Capture the cell that displays the provided text and extract its [X, Y] central coordinate. 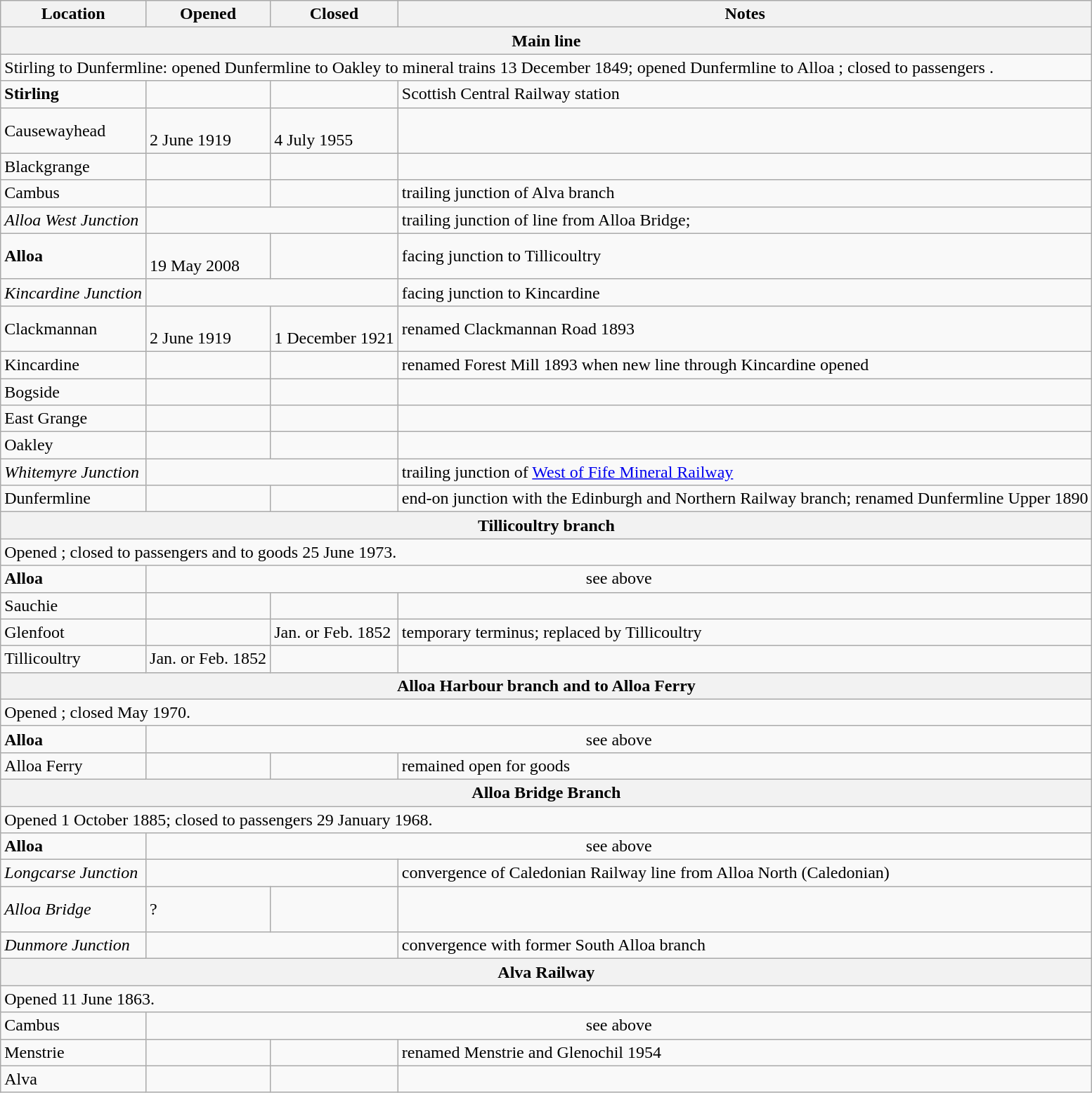
Clackmannan [73, 329]
Opened ; closed May 1970. [547, 712]
renamed Forest Mill 1893 when new line through Kincardine opened [745, 365]
facing junction to Kincardine [745, 292]
Tillicoultry [73, 659]
Blackgrange [73, 166]
end-on junction with the Edinburgh and Northern Railway branch; renamed Dunfermline Upper 1890 [745, 499]
Opened 11 June 1863. [547, 999]
Alloa Bridge [73, 909]
Dunfermline [73, 499]
Opened [208, 14]
Bogside [73, 391]
Opened ; closed to passengers and to goods 25 June 1973. [547, 552]
trailing junction of line from Alloa Bridge; [745, 220]
1 December 1921 [334, 329]
Tillicoultry branch [547, 525]
trailing junction of West of Fife Mineral Railway [745, 472]
Kincardine Junction [73, 292]
Alloa Ferry [73, 766]
Stirling [73, 94]
Alva Railway [547, 972]
Alloa West Junction [73, 220]
Sauchie [73, 606]
Alva [73, 1079]
? [208, 909]
19 May 2008 [208, 256]
Whitemyre Junction [73, 472]
East Grange [73, 419]
Glenfoot [73, 632]
renamed Clackmannan Road 1893 [745, 329]
Opened 1 October 1885; closed to passengers 29 January 1968. [547, 820]
4 July 1955 [334, 131]
Kincardine [73, 365]
Closed [334, 14]
facing junction to Tillicoultry [745, 256]
Menstrie [73, 1052]
Notes [745, 14]
Stirling to Dunfermline: opened Dunfermline to Oakley to mineral trains 13 December 1849; opened Dunfermline to Alloa ; closed to passengers . [547, 67]
Oakley [73, 445]
temporary terminus; replaced by Tillicoultry [745, 632]
convergence with former South Alloa branch [745, 945]
Alloa Bridge Branch [547, 792]
renamed Menstrie and Glenochil 1954 [745, 1052]
Alloa Harbour branch and to Alloa Ferry [547, 686]
Scottish Central Railway station [745, 94]
Longcarse Junction [73, 873]
trailing junction of Alva branch [745, 193]
remained open for goods [745, 766]
Location [73, 14]
Dunmore Junction [73, 945]
Main line [547, 41]
convergence of Caledonian Railway line from Alloa North (Caledonian) [745, 873]
Causewayhead [73, 131]
